Locate the cell with the specified text and output its [X, Y] center coordinate. 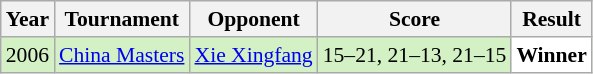
15–21, 21–13, 21–15 [415, 55]
Opponent [253, 19]
Winner [552, 55]
Xie Xingfang [253, 55]
Tournament [122, 19]
China Masters [122, 55]
2006 [28, 55]
Score [415, 19]
Result [552, 19]
Year [28, 19]
